From the cell containing the given text, extract its center point as (X, Y) coordinate. 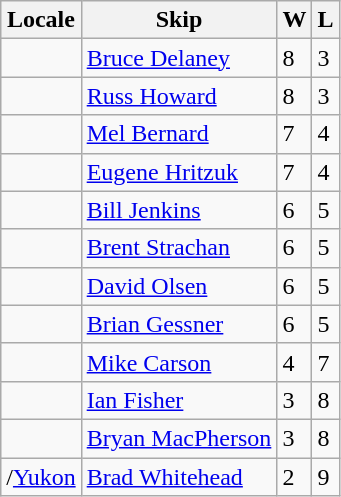
Brian Gessner (179, 324)
Brent Strachan (179, 248)
Bill Jenkins (179, 210)
Skip (179, 20)
Locale (41, 20)
Mike Carson (179, 362)
L (326, 20)
David Olsen (179, 286)
2 (294, 477)
Bryan MacPherson (179, 438)
/Yukon (41, 477)
Bruce Delaney (179, 58)
Russ Howard (179, 96)
Eugene Hritzuk (179, 172)
Brad Whitehead (179, 477)
9 (326, 477)
Ian Fisher (179, 400)
Mel Bernard (179, 134)
W (294, 20)
